Scan for the cell matching the given text and deliver its [x, y] coordinate at center. 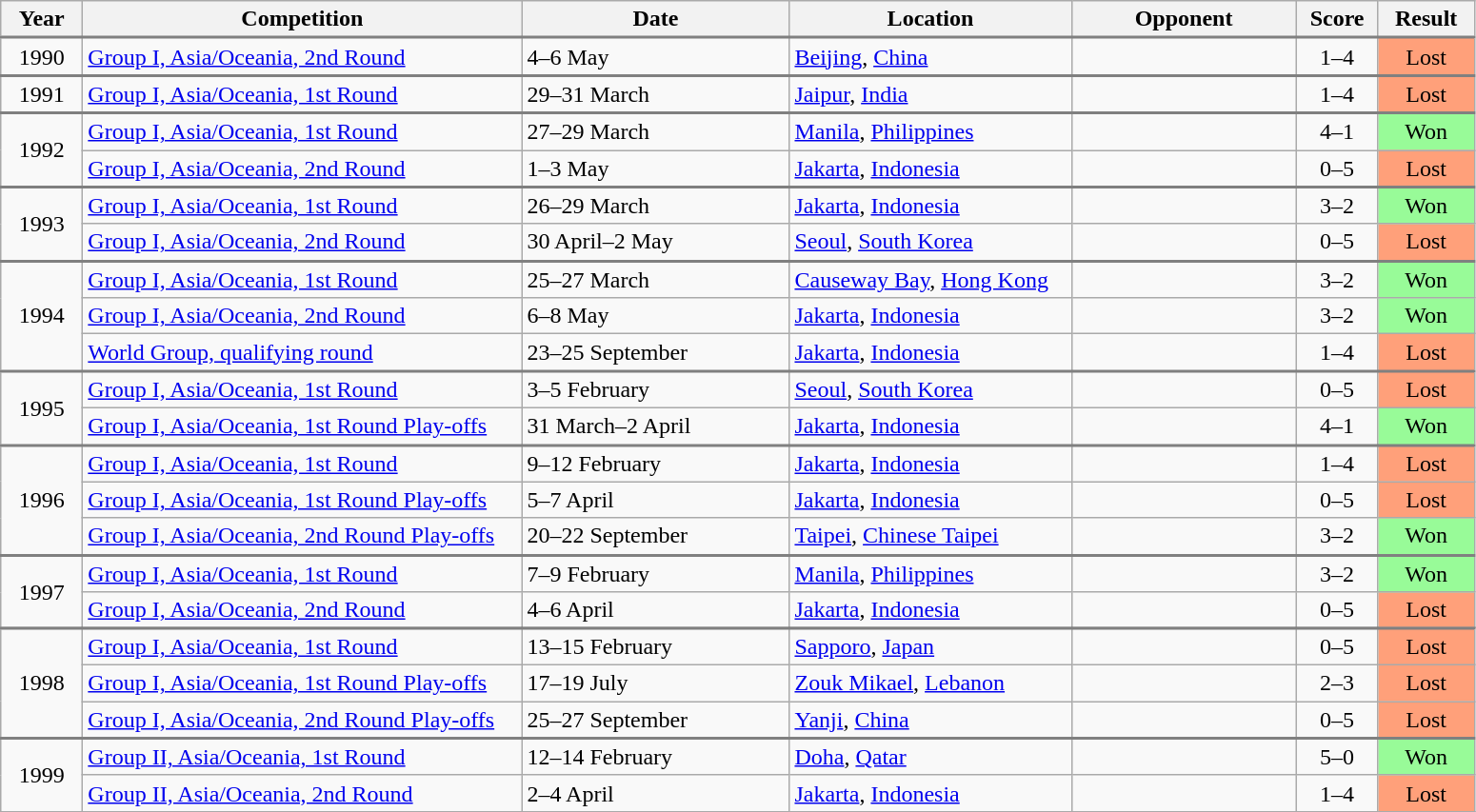
1998 [42, 683]
13–15 February [655, 647]
29–31 March [655, 94]
1995 [42, 408]
Yanji, China [930, 720]
1993 [42, 224]
Year [42, 19]
7–9 February [655, 573]
World Group, qualifying round [303, 352]
5–7 April [655, 500]
1996 [42, 500]
1990 [42, 57]
Sapporo, Japan [930, 647]
Competition [303, 19]
26–29 March [655, 206]
Jaipur, India [930, 94]
31 March–2 April [655, 426]
17–19 July [655, 683]
Doha, Qatar [930, 758]
20–22 September [655, 537]
Date [655, 19]
6–8 May [655, 316]
12–14 February [655, 758]
Group II, Asia/Oceania, 1st Round [303, 758]
1999 [42, 775]
4–6 May [655, 57]
1997 [42, 592]
Taipei, Chinese Taipei [930, 537]
23–25 September [655, 352]
Group II, Asia/Oceania, 2nd Round [303, 793]
1991 [42, 94]
9–12 February [655, 463]
25–27 March [655, 280]
5–0 [1337, 758]
1–3 May [655, 169]
Opponent [1184, 19]
Causeway Bay, Hong Kong [930, 280]
1994 [42, 316]
2–3 [1337, 683]
27–29 March [655, 131]
1992 [42, 150]
4–6 April [655, 610]
25–27 September [655, 720]
3–5 February [655, 390]
2–4 April [655, 793]
Location [930, 19]
30 April–2 May [655, 242]
Result [1426, 19]
Score [1337, 19]
Beijing, China [930, 57]
Zouk Mikael, Lebanon [930, 683]
